Capture the cell that displays the provided text and extract its [X, Y] central coordinate. 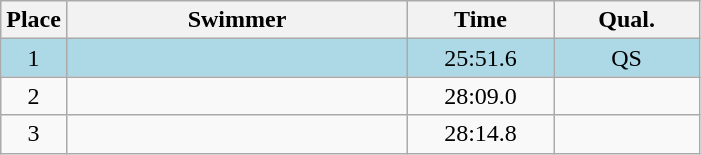
Place [34, 20]
2 [34, 96]
3 [34, 134]
25:51.6 [481, 58]
Swimmer [236, 20]
28:14.8 [481, 134]
Time [481, 20]
1 [34, 58]
Qual. [627, 20]
28:09.0 [481, 96]
QS [627, 58]
